Detect which cell encompasses the target text, then output its (X, Y) center coordinate. 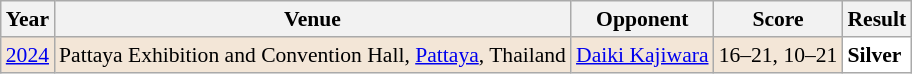
Venue (312, 19)
Daiki Kajiwara (642, 55)
Opponent (642, 19)
Score (778, 19)
Year (28, 19)
Pattaya Exhibition and Convention Hall, Pattaya, Thailand (312, 55)
Silver (876, 55)
16–21, 10–21 (778, 55)
Result (876, 19)
2024 (28, 55)
